Pinpoint the cell where the given text exists, returning its (x, y) midpoint coordinate. 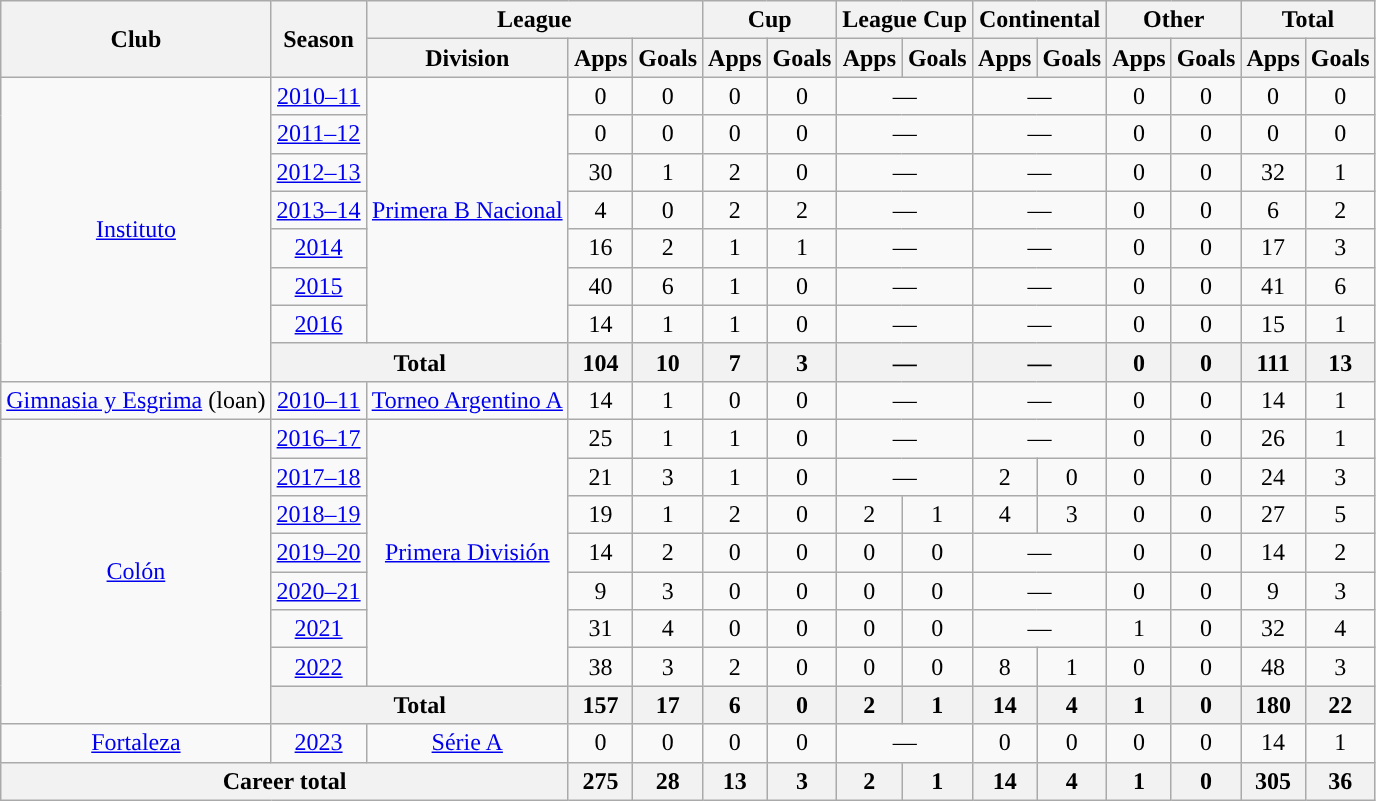
8 (1005, 667)
25 (600, 438)
41 (1273, 286)
21 (600, 477)
15 (1273, 324)
Club (136, 39)
2014 (318, 248)
180 (1273, 705)
2022 (318, 667)
2023 (318, 743)
Continental (1040, 20)
24 (1273, 477)
Colón (136, 571)
16 (600, 248)
27 (1273, 515)
104 (600, 362)
157 (600, 705)
Primera División (467, 552)
48 (1273, 667)
305 (1273, 781)
Primera B Nacional (467, 210)
26 (1273, 438)
30 (600, 172)
League Cup (905, 20)
31 (600, 629)
275 (600, 781)
Instituto (136, 229)
36 (1340, 781)
22 (1340, 705)
Other (1174, 20)
2015 (318, 286)
Division (467, 58)
2021 (318, 629)
Série A (467, 743)
2020–21 (318, 591)
2013–14 (318, 210)
38 (600, 667)
5 (1340, 515)
2016 (318, 324)
2011–12 (318, 134)
League (534, 20)
111 (1273, 362)
2012–13 (318, 172)
7 (735, 362)
Fortaleza (136, 743)
2018–19 (318, 515)
2017–18 (318, 477)
Cup (770, 20)
Gimnasia y Esgrima (loan) (136, 400)
2019–20 (318, 553)
Season (318, 39)
Torneo Argentino A (467, 400)
10 (668, 362)
Career total (285, 781)
40 (600, 286)
19 (600, 515)
2016–17 (318, 438)
28 (668, 781)
